Output the (X, Y) coordinate of the center of the cell containing the given text.  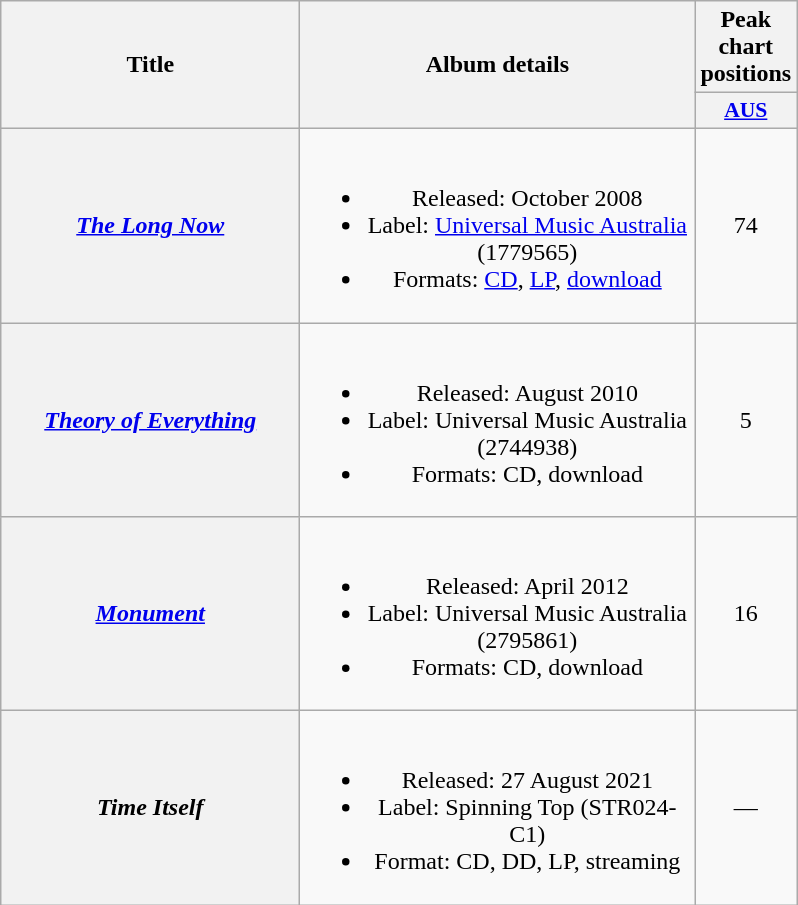
— (746, 808)
5 (746, 419)
Released: 27 August 2021Label: Spinning Top (STR024-C1)Format: CD, DD, LP, streaming (498, 808)
Released: April 2012Label: Universal Music Australia (2795861)Formats: CD, download (498, 614)
Released: October 2008Label: Universal Music Australia (1779565)Formats: CD, LP, download (498, 225)
Monument (150, 614)
Title (150, 65)
Album details (498, 65)
Released: August 2010Label: Universal Music Australia (2744938)Formats: CD, download (498, 419)
Peak chart positions (746, 47)
74 (746, 225)
Theory of Everything (150, 419)
Time Itself (150, 808)
The Long Now (150, 225)
16 (746, 614)
AUS (746, 111)
